Detect which cell encompasses the target text, then output its [x, y] center coordinate. 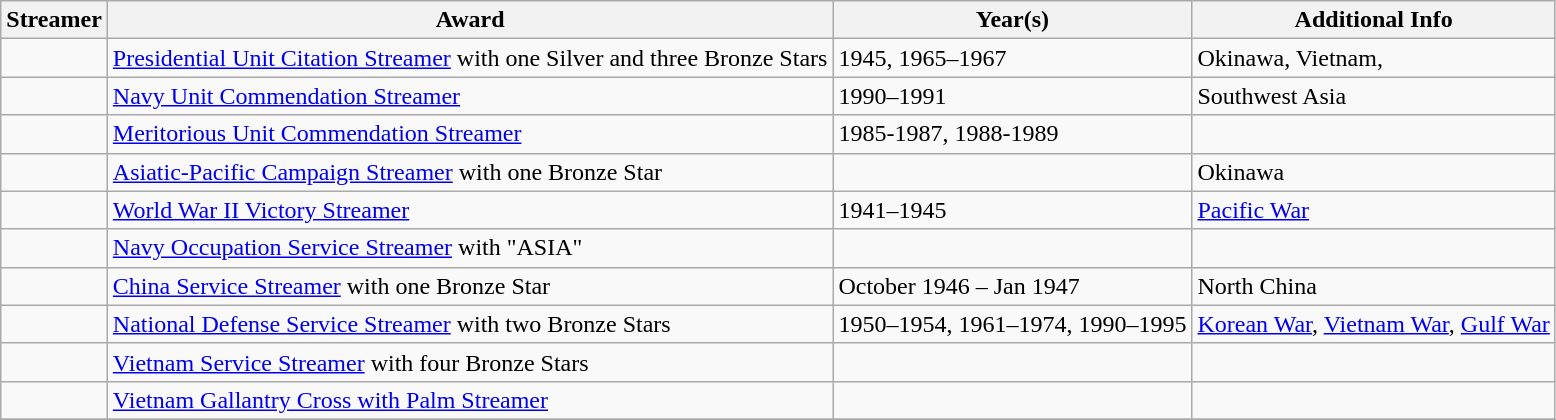
Meritorious Unit Commendation Streamer [470, 134]
Okinawa [1374, 172]
Navy Unit Commendation Streamer [470, 96]
1945, 1965–1967 [1012, 58]
Vietnam Service Streamer with four Bronze Stars [470, 362]
North China [1374, 286]
World War II Victory Streamer [470, 210]
Korean War, Vietnam War, Gulf War [1374, 324]
Presidential Unit Citation Streamer with one Silver and three Bronze Stars [470, 58]
1990–1991 [1012, 96]
Asiatic-Pacific Campaign Streamer with one Bronze Star [470, 172]
Additional Info [1374, 20]
Streamer [54, 20]
Year(s) [1012, 20]
1950–1954, 1961–1974, 1990–1995 [1012, 324]
Pacific War [1374, 210]
Southwest Asia [1374, 96]
China Service Streamer with one Bronze Star [470, 286]
Award [470, 20]
Vietnam Gallantry Cross with Palm Streamer [470, 400]
1941–1945 [1012, 210]
Okinawa, Vietnam, [1374, 58]
1985-1987, 1988-1989 [1012, 134]
National Defense Service Streamer with two Bronze Stars [470, 324]
October 1946 – Jan 1947 [1012, 286]
Navy Occupation Service Streamer with "ASIA" [470, 248]
